Locate the cell with the specified text and output its (X, Y) center coordinate. 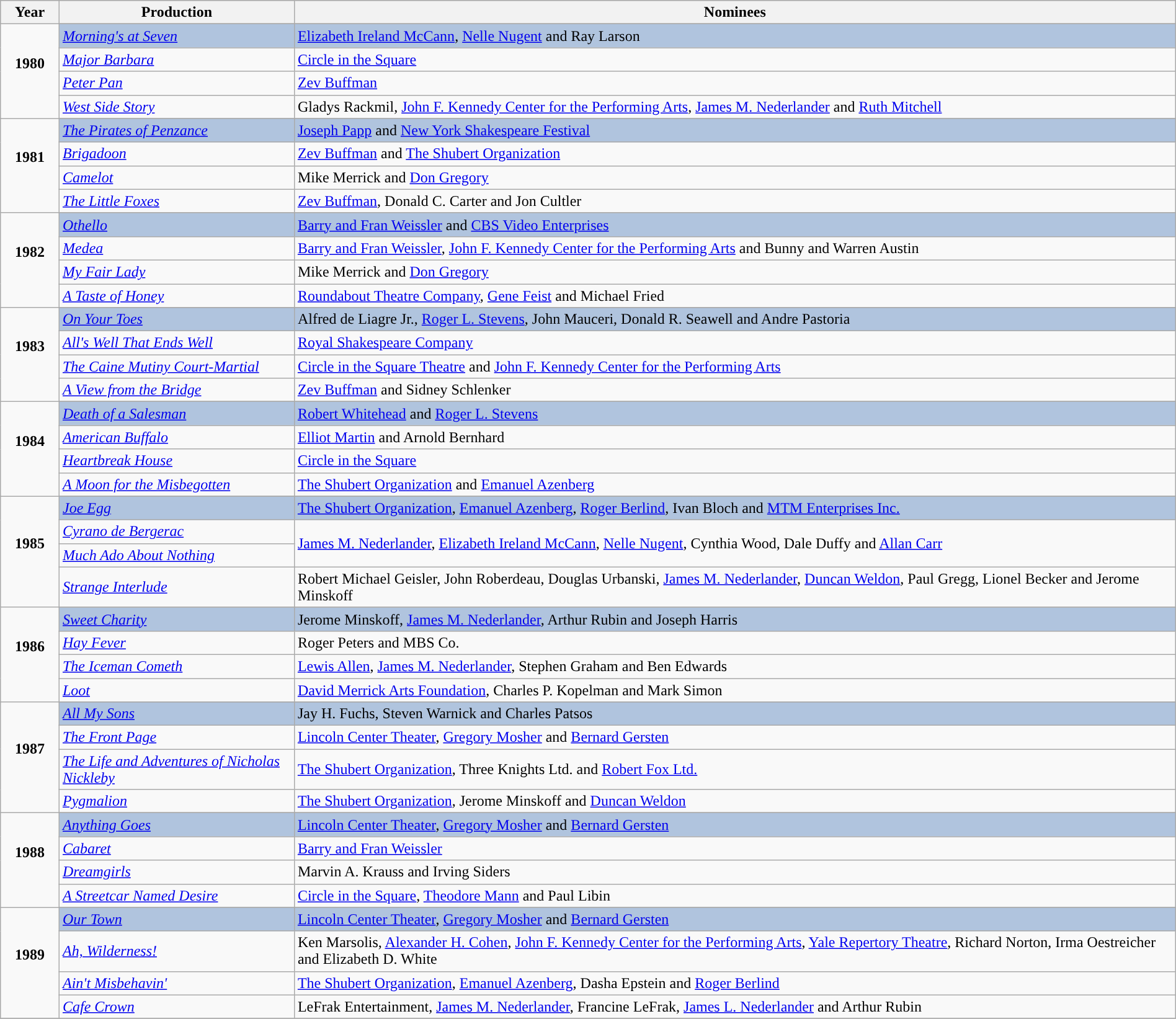
Alfred de Liagre Jr., Roger L. Stevens, John Mauceri, Donald R. Seawell and Andre Pastoria (734, 319)
Joseph Papp and New York Shakespeare Festival (734, 130)
The Shubert Organization, Emanuel Azenberg, Roger Berlind, Ivan Bloch and MTM Enterprises Inc. (734, 508)
Camelot (176, 177)
Zev Buffman and Sidney Schlenker (734, 390)
Elizabeth Ireland McCann, Nelle Nugent and Ray Larson (734, 36)
The Little Foxes (176, 201)
The Shubert Organization and Emanuel Azenberg (734, 484)
Loot (176, 690)
The Shubert Organization, Jerome Minskoff and Duncan Weldon (734, 801)
Cafe Crown (176, 1007)
A Moon for the Misbegotten (176, 484)
Cyrano de Bergerac (176, 532)
Peter Pan (176, 83)
Royal Shakespeare Company (734, 343)
Barry and Fran Weissler and CBS Video Enterprises (734, 225)
Ah, Wilderness! (176, 951)
All's Well That Ends Well (176, 343)
James M. Nederlander, Elizabeth Ireland McCann, Nelle Nugent, Cynthia Wood, Dale Duffy and Allan Carr (734, 543)
American Buffalo (176, 437)
The Front Page (176, 737)
All My Sons (176, 714)
1982 (30, 260)
The Iceman Cometh (176, 666)
1986 (30, 654)
Gladys Rackmil, John F. Kennedy Center for the Performing Arts, James M. Nederlander and Ruth Mitchell (734, 107)
Robert Michael Geisler, John Roberdeau, Douglas Urbanski, James M. Nederlander, Duncan Weldon, Paul Gregg, Lionel Becker and Jerome Minskoff (734, 587)
Ain't Misbehavin' (176, 983)
LeFrak Entertainment, James M. Nederlander, Francine LeFrak, James L. Nederlander and Arthur Rubin (734, 1007)
1985 (30, 552)
The Caine Mutiny Court-Martial (176, 367)
Barry and Fran Weissler, John F. Kennedy Center for the Performing Arts and Bunny and Warren Austin (734, 248)
A Streetcar Named Desire (176, 896)
My Fair Lady (176, 272)
Lewis Allen, James M. Nederlander, Stephen Graham and Ben Edwards (734, 666)
1983 (30, 355)
Medea (176, 248)
Roger Peters and MBS Co. (734, 643)
Pygmalion (176, 801)
1988 (30, 860)
Zev Buffman and The Shubert Organization (734, 154)
Joe Egg (176, 508)
A View from the Bridge (176, 390)
Heartbreak House (176, 461)
Production (176, 12)
1989 (30, 963)
Jay H. Fuchs, Steven Warnick and Charles Patsos (734, 714)
1981 (30, 166)
A Taste of Honey (176, 296)
Marvin A. Krauss and Irving Siders (734, 872)
Othello (176, 225)
Year (30, 12)
Our Town (176, 919)
Strange Interlude (176, 587)
Much Ado About Nothing (176, 555)
Cabaret (176, 848)
Nominees (734, 12)
1984 (30, 449)
1980 (30, 71)
Zev Buffman (734, 83)
Zev Buffman, Donald C. Carter and Jon Cultler (734, 201)
Death of a Salesman (176, 414)
Anything Goes (176, 825)
Robert Whitehead and Roger L. Stevens (734, 414)
The Shubert Organization, Three Knights Ltd. and Robert Fox Ltd. (734, 769)
On Your Toes (176, 319)
Hay Fever (176, 643)
Jerome Minskoff, James M. Nederlander, Arthur Rubin and Joseph Harris (734, 619)
The Shubert Organization, Emanuel Azenberg, Dasha Epstein and Roger Berlind (734, 983)
Dreamgirls (176, 872)
1987 (30, 758)
The Pirates of Penzance (176, 130)
Barry and Fran Weissler (734, 848)
Circle in the Square, Theodore Mann and Paul Libin (734, 896)
The Life and Adventures of Nicholas Nickleby (176, 769)
Elliot Martin and Arnold Bernhard (734, 437)
West Side Story (176, 107)
Major Barbara (176, 60)
Morning's at Seven (176, 36)
David Merrick Arts Foundation, Charles P. Kopelman and Mark Simon (734, 690)
Sweet Charity (176, 619)
Roundabout Theatre Company, Gene Feist and Michael Fried (734, 296)
Brigadoon (176, 154)
Circle in the Square Theatre and John F. Kennedy Center for the Performing Arts (734, 367)
